Search for the cell housing the specified text and yield its [x, y] center coordinate. 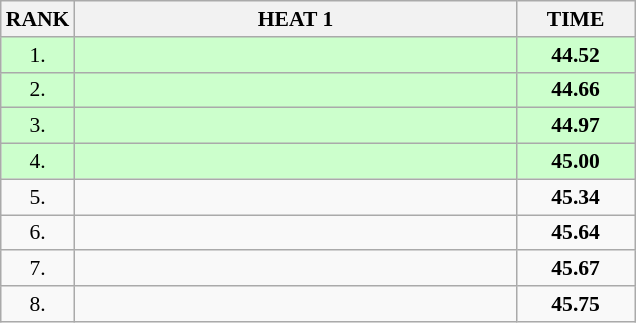
45.34 [576, 197]
45.75 [576, 304]
HEAT 1 [295, 19]
44.66 [576, 90]
44.52 [576, 55]
8. [38, 304]
2. [38, 90]
RANK [38, 19]
45.67 [576, 269]
44.97 [576, 126]
5. [38, 197]
4. [38, 162]
3. [38, 126]
1. [38, 55]
6. [38, 233]
45.00 [576, 162]
TIME [576, 19]
7. [38, 269]
45.64 [576, 233]
